Scan for the cell matching the given text and deliver its [x, y] coordinate at center. 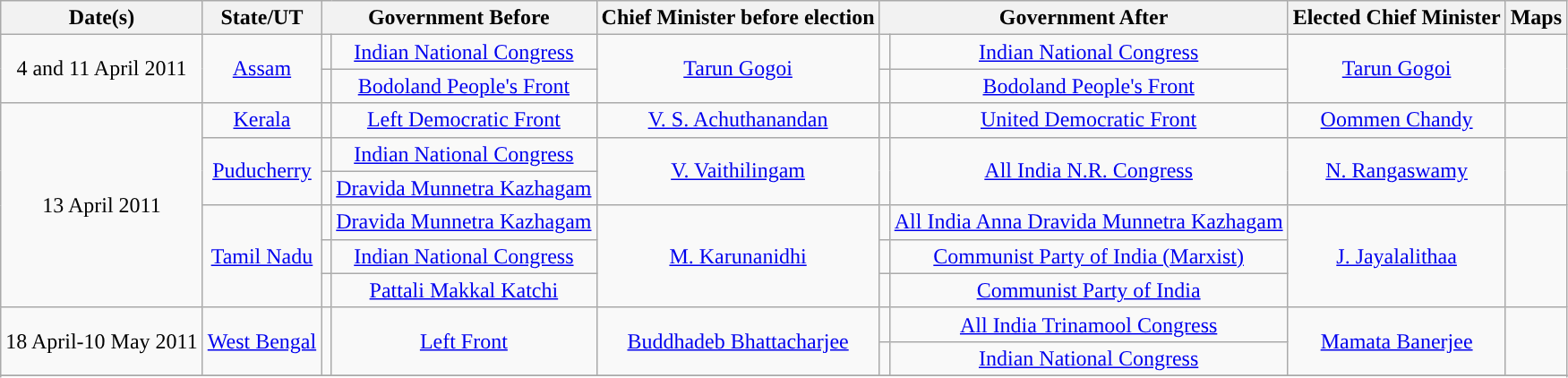
13 April 2011 [102, 205]
V. S. Achuthanandan [738, 120]
Oommen Chandy [1397, 120]
4 and 11 April 2011 [102, 69]
Maps [1536, 18]
Kerala [261, 120]
Puducherry [261, 171]
Chief Minister before election [738, 18]
Assam [261, 69]
All India Anna Dravida Munnetra Kazhagam [1089, 222]
18 April-10 May 2011 [102, 341]
All India N.R. Congress [1089, 171]
Pattali Makkal Katchi [464, 290]
Left Democratic Front [464, 120]
V. Vaithilingam [738, 171]
Tamil Nadu [261, 256]
Communist Party of India (Marxist) [1089, 256]
Government Before [458, 18]
All India Trinamool Congress [1089, 324]
State/UT [261, 18]
Communist Party of India [1089, 290]
Left Front [464, 341]
Elected Chief Minister [1397, 18]
Buddhadeb Bhattacharjee [738, 341]
United Democratic Front [1089, 120]
M. Karunanidhi [738, 256]
West Bengal [261, 341]
J. Jayalalithaa [1397, 256]
Date(s) [102, 18]
N. Rangaswamy [1397, 171]
Mamata Banerjee [1397, 341]
Government After [1084, 18]
